Capture the cell that displays the provided text and extract its (X, Y) central coordinate. 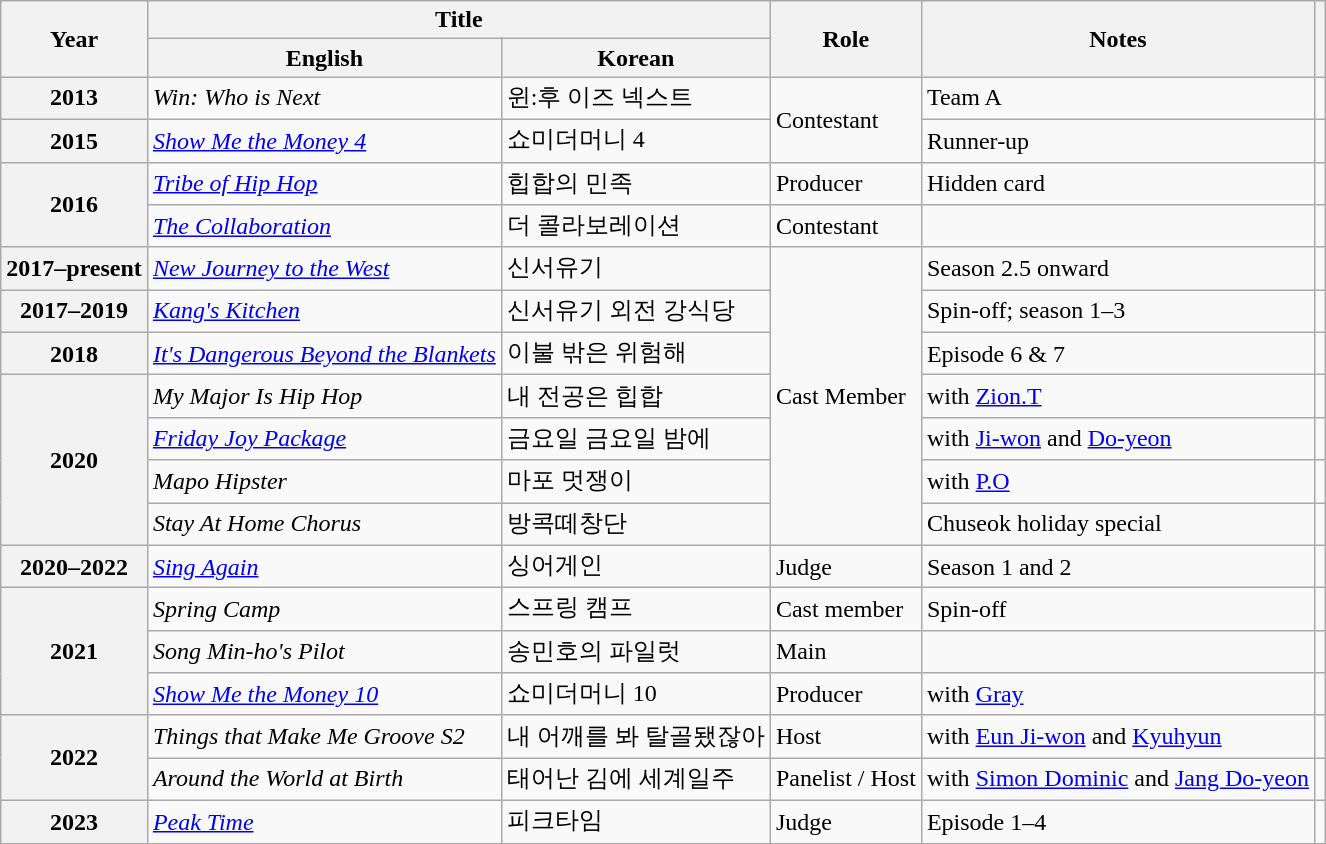
Season 1 and 2 (1118, 566)
내 전공은 힙합 (636, 396)
Runner-up (1118, 140)
힙합의 민족 (636, 184)
It's Dangerous Beyond the Blankets (324, 354)
태어난 김에 세계일주 (636, 780)
Main (846, 652)
2020 (74, 460)
신서유기 외전 강식당 (636, 312)
Korean (636, 58)
송민호의 파일럿 (636, 652)
Spin-off; season 1–3 (1118, 312)
Spring Camp (324, 610)
English (324, 58)
2023 (74, 822)
Host (846, 736)
2018 (74, 354)
Chuseok holiday special (1118, 524)
2022 (74, 758)
The Collaboration (324, 226)
이불 밖은 위험해 (636, 354)
2015 (74, 140)
Panelist / Host (846, 780)
Episode 6 & 7 (1118, 354)
2020–2022 (74, 566)
마포 멋쟁이 (636, 482)
Win: Who is Next (324, 98)
Sing Again (324, 566)
Song Min-ho's Pilot (324, 652)
더 콜라보레이션 (636, 226)
스프링 캠프 (636, 610)
Episode 1–4 (1118, 822)
내 어깨를 봐 탈골됐잖아 (636, 736)
with Gray (1118, 694)
Season 2.5 onward (1118, 268)
with Simon Dominic and Jang Do-yeon (1118, 780)
쇼미더머니 4 (636, 140)
쇼미더머니 10 (636, 694)
Peak Time (324, 822)
New Journey to the West (324, 268)
윈:후 이즈 넥스트 (636, 98)
with Ji-won and Do-yeon (1118, 438)
금요일 금요일 밤에 (636, 438)
Tribe of Hip Hop (324, 184)
방콕떼창단 (636, 524)
Role (846, 39)
with P.O (1118, 482)
Title (458, 20)
Notes (1118, 39)
피크타임 (636, 822)
2016 (74, 204)
Stay At Home Chorus (324, 524)
Hidden card (1118, 184)
싱어게인 (636, 566)
Cast member (846, 610)
Year (74, 39)
Show Me the Money 4 (324, 140)
with Zion.T (1118, 396)
2017–2019 (74, 312)
신서유기 (636, 268)
Team A (1118, 98)
Spin-off (1118, 610)
Things that Make Me Groove S2 (324, 736)
Cast Member (846, 396)
Kang's Kitchen (324, 312)
2021 (74, 652)
Show Me the Money 10 (324, 694)
Mapo Hipster (324, 482)
with Eun Ji-won and Kyuhyun (1118, 736)
2017–present (74, 268)
2013 (74, 98)
My Major Is Hip Hop (324, 396)
Around the World at Birth (324, 780)
Friday Joy Package (324, 438)
